Provide the [x, y] coordinate of the cell's center where the given text is located.  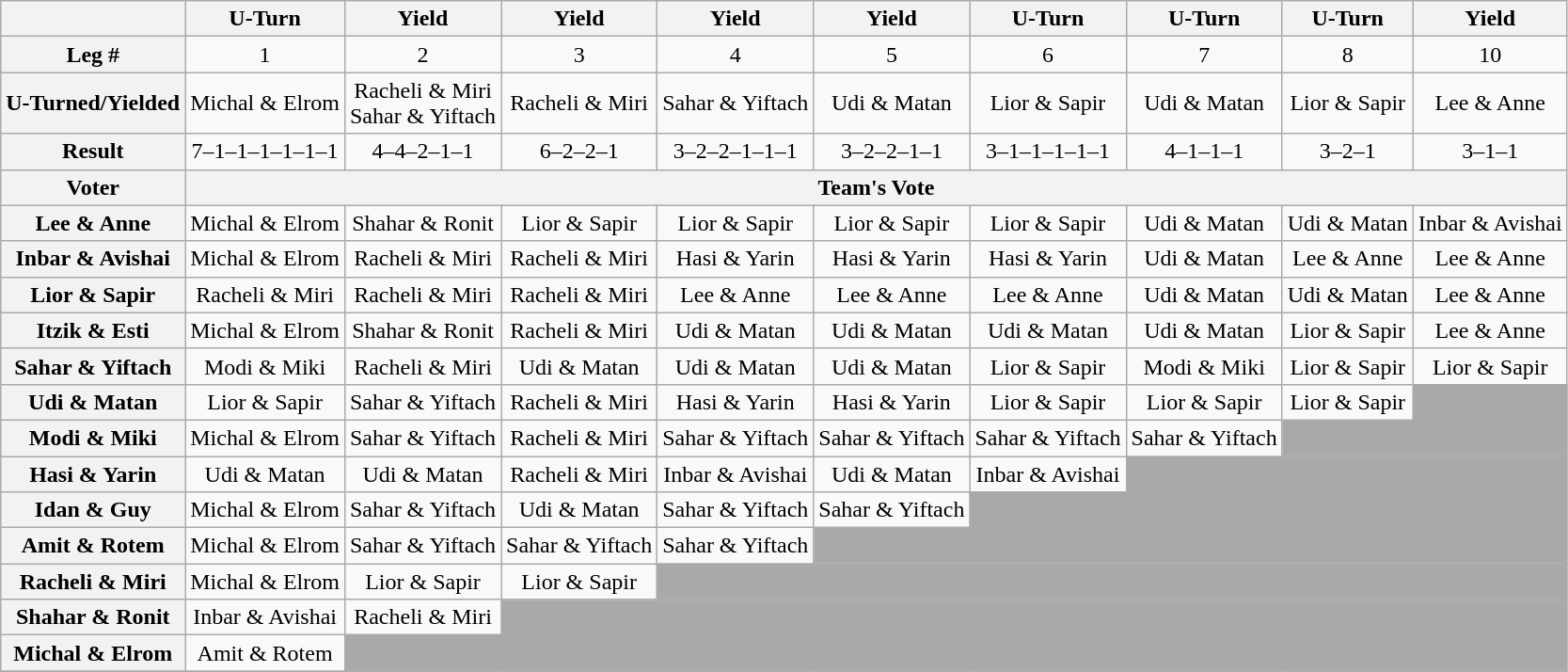
Racheli & MiriSahar & Yiftach [422, 104]
3–1–1 [1490, 152]
Team's Vote [877, 187]
Idan & Guy [93, 510]
4–4–2–1–1 [422, 152]
3–2–1 [1347, 152]
U-Turned/Yielded [93, 104]
Leg # [93, 55]
6 [1048, 55]
1 [265, 55]
Voter [93, 187]
4–1–1–1 [1204, 152]
7–1–1–1–1–1–1 [265, 152]
3–2–2–1–1–1 [736, 152]
6–2–2–1 [579, 152]
Itzik & Esti [93, 330]
10 [1490, 55]
8 [1347, 55]
3–2–2–1–1 [892, 152]
7 [1204, 55]
Result [93, 152]
3 [579, 55]
3–1–1–1–1–1 [1048, 152]
5 [892, 55]
2 [422, 55]
4 [736, 55]
